Extract the (x, y) coordinate from the center of the cell holding the provided text.  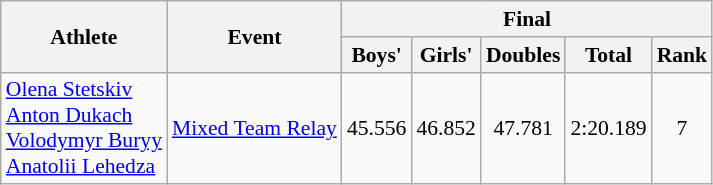
Rank (682, 55)
Final (527, 19)
46.852 (446, 128)
2:20.189 (608, 128)
45.556 (376, 128)
47.781 (524, 128)
Doubles (524, 55)
Olena StetskivAnton DukachVolodymyr BuryyAnatolii Lehedza (84, 128)
Girls' (446, 55)
Boys' (376, 55)
Mixed Team Relay (254, 128)
Event (254, 36)
7 (682, 128)
Athlete (84, 36)
Total (608, 55)
